From the cell containing the given text, extract its center point as (X, Y) coordinate. 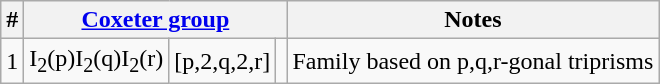
Notes (473, 20)
Coxeter group (156, 20)
I2(p)I2(q)I2(r) (96, 61)
[p,2,q,2,r] (222, 61)
1 (12, 61)
Family based on p,q,r-gonal triprisms (473, 61)
# (12, 20)
